Output the [X, Y] coordinate of the center of the cell containing the given text.  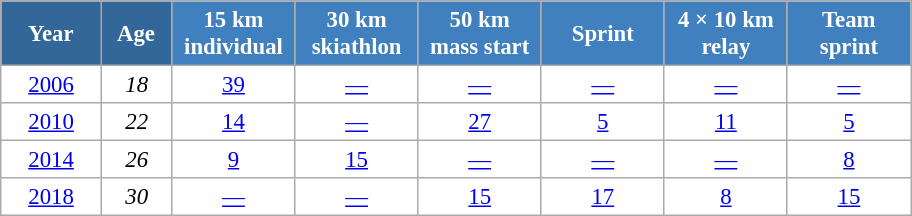
14 [234, 122]
2014 [52, 160]
Year [52, 34]
22 [136, 122]
4 × 10 km relay [726, 34]
2006 [52, 85]
2010 [52, 122]
39 [234, 85]
30 km skiathlon [356, 34]
Sprint [602, 34]
11 [726, 122]
26 [136, 160]
2018 [52, 197]
30 [136, 197]
17 [602, 197]
18 [136, 85]
15 km individual [234, 34]
9 [234, 160]
Team sprint [848, 34]
Age [136, 34]
27 [480, 122]
50 km mass start [480, 34]
